Provide the (X, Y) coordinate of the cell's center where the given text is located.  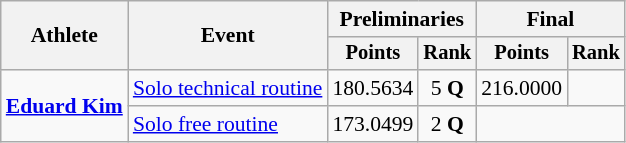
Solo technical routine (228, 88)
2 Q (447, 124)
216.0000 (522, 88)
Solo free routine (228, 124)
Final (550, 19)
Eduard Kim (64, 106)
180.5634 (372, 88)
5 Q (447, 88)
173.0499 (372, 124)
Preliminaries (402, 19)
Athlete (64, 36)
Event (228, 36)
